Pinpoint the cell where the given text exists, returning its [X, Y] midpoint coordinate. 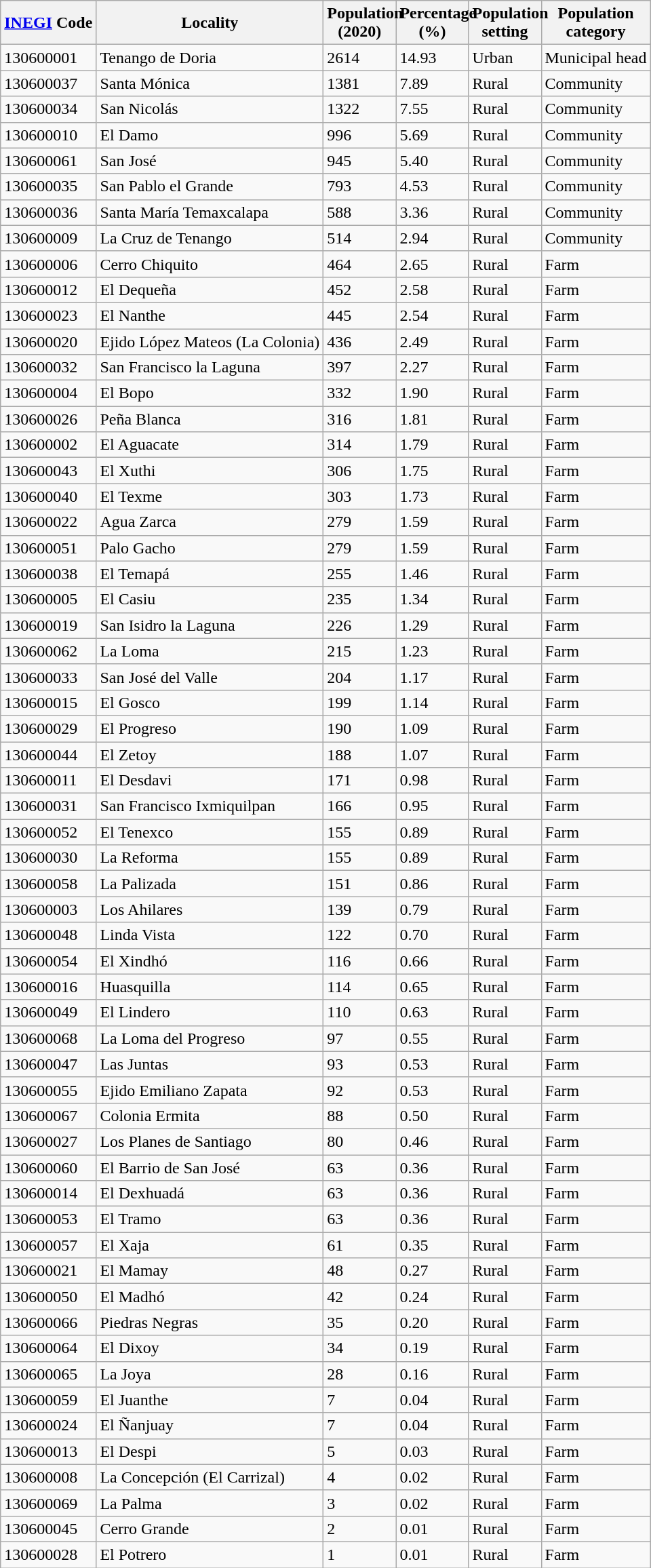
97 [359, 1038]
La Concepción (El Carrizal) [210, 1477]
El Xindhó [210, 961]
Ejido Emiliano Zapata [210, 1090]
110 [359, 1013]
0.50 [433, 1116]
5.69 [433, 135]
130600026 [49, 419]
130600002 [49, 445]
204 [359, 677]
130600015 [49, 703]
130600032 [49, 368]
La Loma del Progreso [210, 1038]
Population setting [505, 23]
130600014 [49, 1194]
316 [359, 419]
130600065 [49, 1374]
1.75 [433, 471]
El Despi [210, 1451]
1381 [359, 83]
La Cruz de Tenango [210, 238]
Cerro Chiquito [210, 264]
1 [359, 1554]
190 [359, 728]
61 [359, 1245]
130600044 [49, 755]
Piedras Negras [210, 1322]
El Juanthe [210, 1400]
0.46 [433, 1141]
2.94 [433, 238]
Las Juntas [210, 1064]
El Mamay [210, 1271]
El Damo [210, 135]
San José [210, 161]
130600023 [49, 315]
Tenango de Doria [210, 58]
El Casiu [210, 600]
El Dexhuadá [210, 1194]
El Progreso [210, 728]
0.79 [433, 909]
130600055 [49, 1090]
130600054 [49, 961]
Ejido López Mateos (La Colonia) [210, 341]
2.27 [433, 368]
130600019 [49, 625]
El Aguacate [210, 445]
92 [359, 1090]
130600034 [49, 109]
Urban [505, 58]
El Gosco [210, 703]
San José del Valle [210, 677]
139 [359, 909]
48 [359, 1271]
130600058 [49, 884]
San Pablo el Grande [210, 187]
130600068 [49, 1038]
130600004 [49, 393]
San Francisco Ixmiquilpan [210, 806]
130600059 [49, 1400]
Linda Vista [210, 935]
226 [359, 625]
130600001 [49, 58]
303 [359, 496]
199 [359, 703]
El Desdavi [210, 781]
306 [359, 471]
La Palizada [210, 884]
130600057 [49, 1245]
0.03 [433, 1451]
2.49 [433, 341]
1.79 [433, 445]
130600006 [49, 264]
El Tenexco [210, 832]
130600030 [49, 858]
130600064 [49, 1348]
El Texme [210, 496]
El Xaja [210, 1245]
El Temapá [210, 574]
El Dixoy [210, 1348]
1.34 [433, 600]
130600052 [49, 832]
Population (2020) [359, 23]
130600010 [49, 135]
588 [359, 212]
255 [359, 574]
793 [359, 187]
514 [359, 238]
0.70 [433, 935]
151 [359, 884]
La Palma [210, 1503]
130600062 [49, 651]
116 [359, 961]
314 [359, 445]
San Francisco la Laguna [210, 368]
130600022 [49, 522]
5.40 [433, 161]
215 [359, 651]
San Nicolás [210, 109]
130600045 [49, 1529]
5 [359, 1451]
El Nanthe [210, 315]
130600016 [49, 987]
El Zetoy [210, 755]
130600011 [49, 781]
Peña Blanca [210, 419]
80 [359, 1141]
14.93 [433, 58]
235 [359, 600]
2614 [359, 58]
130600024 [49, 1426]
2.58 [433, 290]
130600038 [49, 574]
La Loma [210, 651]
130600049 [49, 1013]
2.54 [433, 315]
130600005 [49, 600]
464 [359, 264]
1.09 [433, 728]
130600020 [49, 341]
INEGI Code [49, 23]
171 [359, 781]
1.29 [433, 625]
130600036 [49, 212]
1.46 [433, 574]
130600050 [49, 1297]
188 [359, 755]
0.98 [433, 781]
0.35 [433, 1245]
Los Ahilares [210, 909]
332 [359, 393]
28 [359, 1374]
7.55 [433, 109]
1.90 [433, 393]
0.24 [433, 1297]
Municipal head [595, 58]
0.63 [433, 1013]
El Potrero [210, 1554]
1.17 [433, 677]
2 [359, 1529]
0.65 [433, 987]
114 [359, 987]
0.55 [433, 1038]
130600069 [49, 1503]
1.81 [433, 419]
Santa Mónica [210, 83]
El Ñanjuay [210, 1426]
130600029 [49, 728]
Santa María Temaxcalapa [210, 212]
3 [359, 1503]
0.95 [433, 806]
996 [359, 135]
452 [359, 290]
42 [359, 1297]
35 [359, 1322]
1.07 [433, 755]
Agua Zarca [210, 522]
4 [359, 1477]
130600037 [49, 83]
34 [359, 1348]
945 [359, 161]
130600003 [49, 909]
El Barrio de San José [210, 1167]
1.14 [433, 703]
130600021 [49, 1271]
El Tramo [210, 1219]
El Lindero [210, 1013]
130600060 [49, 1167]
166 [359, 806]
130600051 [49, 548]
Population category [595, 23]
130600035 [49, 187]
0.27 [433, 1271]
130600048 [49, 935]
0.16 [433, 1374]
Locality [210, 23]
1322 [359, 109]
0.20 [433, 1322]
130600027 [49, 1141]
88 [359, 1116]
130600013 [49, 1451]
El Dequeña [210, 290]
Huasquilla [210, 987]
El Madhó [210, 1297]
7.89 [433, 83]
130600009 [49, 238]
130600067 [49, 1116]
397 [359, 368]
El Xuthi [210, 471]
San Isidro la Laguna [210, 625]
122 [359, 935]
130600066 [49, 1322]
93 [359, 1064]
El Bopo [210, 393]
4.53 [433, 187]
Colonia Ermita [210, 1116]
130600061 [49, 161]
2.65 [433, 264]
La Reforma [210, 858]
445 [359, 315]
Palo Gacho [210, 548]
130600047 [49, 1064]
Los Planes de Santiago [210, 1141]
130600033 [49, 677]
0.19 [433, 1348]
0.66 [433, 961]
130600043 [49, 471]
130600028 [49, 1554]
1.73 [433, 496]
3.36 [433, 212]
Percentage (%) [433, 23]
La Joya [210, 1374]
0.86 [433, 884]
130600031 [49, 806]
1.23 [433, 651]
Cerro Grande [210, 1529]
130600012 [49, 290]
130600040 [49, 496]
436 [359, 341]
130600008 [49, 1477]
130600053 [49, 1219]
